Provide the (x, y) coordinate of the cell's center where the given text is located.  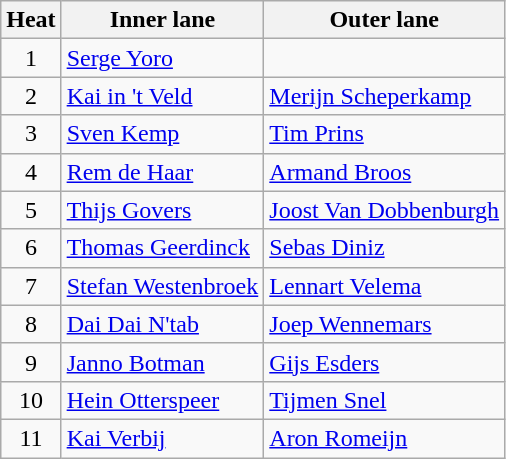
Sven Kemp (162, 134)
9 (31, 362)
Serge Yoro (162, 58)
Kai Verbij (162, 438)
Stefan Westenbroek (162, 286)
Merijn Scheperkamp (384, 96)
Joost Van Dobbenburgh (384, 210)
Rem de Haar (162, 172)
3 (31, 134)
Aron Romeijn (384, 438)
6 (31, 248)
4 (31, 172)
2 (31, 96)
Tim Prins (384, 134)
Tijmen Snel (384, 400)
Sebas Diniz (384, 248)
10 (31, 400)
1 (31, 58)
Joep Wennemars (384, 324)
Kai in 't Veld (162, 96)
Hein Otterspeer (162, 400)
Thijs Govers (162, 210)
5 (31, 210)
7 (31, 286)
Armand Broos (384, 172)
Inner lane (162, 20)
8 (31, 324)
Lennart Velema (384, 286)
Thomas Geerdinck (162, 248)
Dai Dai N'tab (162, 324)
Heat (31, 20)
Janno Botman (162, 362)
11 (31, 438)
Gijs Esders (384, 362)
Outer lane (384, 20)
